Provide the (x, y) coordinate of the cell's center where the given text is located.  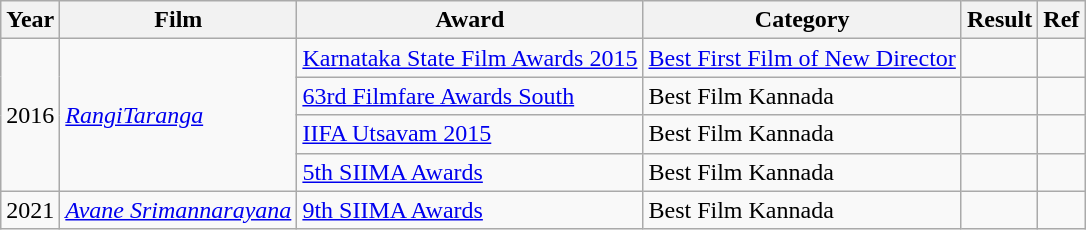
5th SIIMA Awards (470, 172)
Year (30, 20)
2021 (30, 210)
Ref (1062, 20)
RangiTaranga (178, 115)
2016 (30, 115)
Category (802, 20)
Avane Srimannarayana (178, 210)
Film (178, 20)
IIFA Utsavam 2015 (470, 134)
9th SIIMA Awards (470, 210)
63rd Filmfare Awards South (470, 96)
Best First Film of New Director (802, 58)
Award (470, 20)
Karnataka State Film Awards 2015 (470, 58)
Result (999, 20)
